Search for the cell housing the specified text and yield its [x, y] center coordinate. 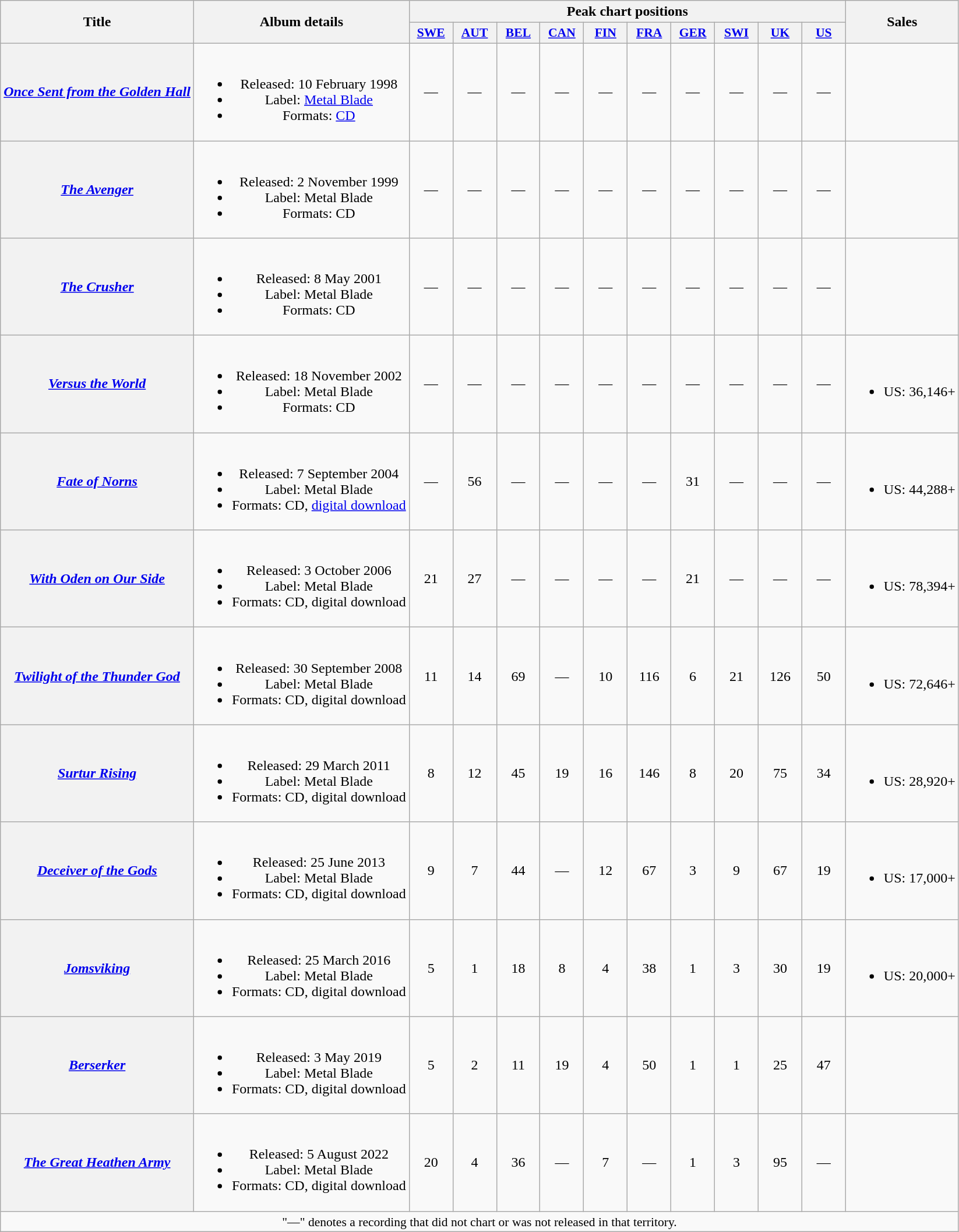
116 [649, 676]
US [824, 33]
38 [649, 968]
Released: 30 September 2008Label: Metal BladeFormats: CD, digital download [301, 676]
95 [780, 1163]
Released: 25 March 2016Label: Metal BladeFormats: CD, digital download [301, 968]
Released: 7 September 2004Label: Metal BladeFormats: CD, digital download [301, 481]
75 [780, 774]
Once Sent from the Golden Hall [97, 92]
18 [519, 968]
30 [780, 968]
Released: 5 August 2022Label: Metal BladeFormats: CD, digital download [301, 1163]
CAN [562, 33]
BEL [519, 33]
45 [519, 774]
FRA [649, 33]
US: 44,288+ [902, 481]
GER [693, 33]
Peak chart positions [627, 12]
126 [780, 676]
US: 36,146+ [902, 384]
SWE [431, 33]
FIN [606, 33]
Berserker [97, 1065]
34 [824, 774]
Released: 2 November 1999Label: Metal BladeFormats: CD [301, 190]
31 [693, 481]
US: 28,920+ [902, 774]
The Avenger [97, 190]
14 [474, 676]
2 [474, 1065]
6 [693, 676]
69 [519, 676]
Versus the World [97, 384]
56 [474, 481]
With Oden on Our Side [97, 579]
Fate of Norns [97, 481]
US: 72,646+ [902, 676]
US: 20,000+ [902, 968]
Released: 8 May 2001Label: Metal BladeFormats: CD [301, 287]
SWI [736, 33]
UK [780, 33]
10 [606, 676]
US: 78,394+ [902, 579]
Surtur Rising [97, 774]
AUT [474, 33]
27 [474, 579]
44 [519, 870]
Released: 18 November 2002Label: Metal BladeFormats: CD [301, 384]
36 [519, 1163]
The Great Heathen Army [97, 1163]
US: 17,000+ [902, 870]
Twilight of the Thunder God [97, 676]
"—" denotes a recording that did not chart or was not released in that territory. [479, 1222]
146 [649, 774]
Released: 10 February 1998Label: Metal BladeFormats: CD [301, 92]
Album details [301, 22]
Jomsviking [97, 968]
Released: 29 March 2011Label: Metal BladeFormats: CD, digital download [301, 774]
Title [97, 22]
The Crusher [97, 287]
25 [780, 1065]
Sales [902, 22]
16 [606, 774]
47 [824, 1065]
Deceiver of the Gods [97, 870]
Released: 25 June 2013Label: Metal BladeFormats: CD, digital download [301, 870]
Released: 3 May 2019Label: Metal BladeFormats: CD, digital download [301, 1065]
Released: 3 October 2006Label: Metal BladeFormats: CD, digital download [301, 579]
